Return (x, y) of the center of cell containing provided text 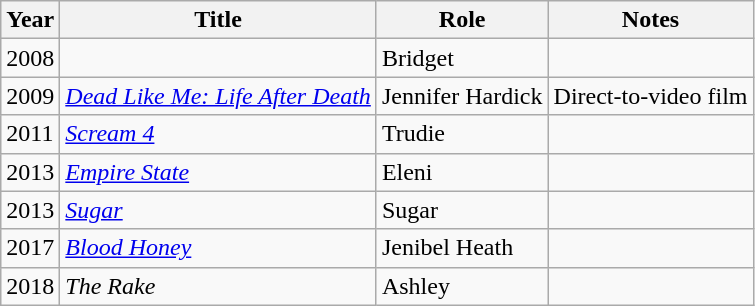
Title (218, 20)
Scream 4 (218, 134)
Dead Like Me: Life After Death (218, 96)
2009 (30, 96)
Notes (650, 20)
Year (30, 20)
Empire State (218, 172)
2011 (30, 134)
2017 (30, 248)
Direct-to-video film (650, 96)
Eleni (462, 172)
Jenibel Heath (462, 248)
Blood Honey (218, 248)
Ashley (462, 286)
Trudie (462, 134)
The Rake (218, 286)
Role (462, 20)
2018 (30, 286)
Bridget (462, 58)
Jennifer Hardick (462, 96)
2008 (30, 58)
